Find where the given text appears and provide that cell's center as [x, y] coordinate. 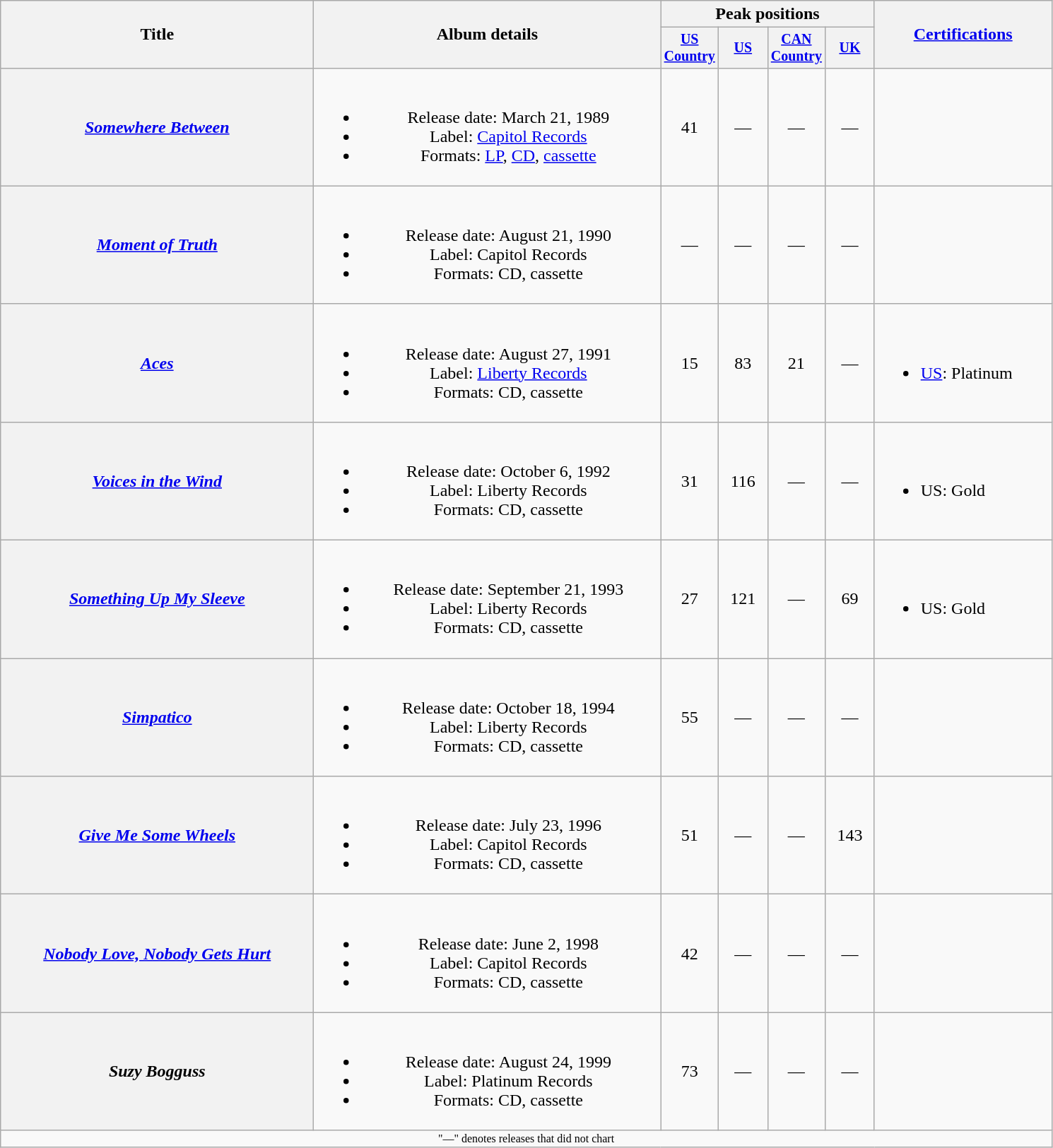
Release date: June 2, 1998Label: Capitol RecordsFormats: CD, cassette [488, 954]
Something Up My Sleeve [157, 599]
Release date: September 21, 1993Label: Liberty RecordsFormats: CD, cassette [488, 599]
Aces [157, 363]
Release date: August 27, 1991Label: Liberty RecordsFormats: CD, cassette [488, 363]
73 [690, 1071]
Release date: October 6, 1992Label: Liberty RecordsFormats: CD, cassette [488, 480]
Release date: October 18, 1994Label: Liberty RecordsFormats: CD, cassette [488, 718]
US [743, 48]
Certifications [963, 35]
42 [690, 954]
Give Me Some Wheels [157, 835]
Nobody Love, Nobody Gets Hurt [157, 954]
Title [157, 35]
121 [743, 599]
Release date: March 21, 1989Label: Capitol RecordsFormats: LP, CD, cassette [488, 127]
15 [690, 363]
51 [690, 835]
41 [690, 127]
143 [849, 835]
Suzy Bogguss [157, 1071]
116 [743, 480]
55 [690, 718]
Release date: July 23, 1996Label: Capitol RecordsFormats: CD, cassette [488, 835]
27 [690, 599]
69 [849, 599]
Peak positions [767, 14]
Simpatico [157, 718]
Release date: August 24, 1999Label: Platinum RecordsFormats: CD, cassette [488, 1071]
83 [743, 363]
"—" denotes releases that did not chart [526, 1139]
31 [690, 480]
21 [796, 363]
Album details [488, 35]
CAN Country [796, 48]
US: Platinum [963, 363]
Voices in the Wind [157, 480]
Release date: August 21, 1990Label: Capitol RecordsFormats: CD, cassette [488, 244]
US Country [690, 48]
UK [849, 48]
Moment of Truth [157, 244]
Somewhere Between [157, 127]
